Pinpoint the cell where the given text exists, returning its [X, Y] midpoint coordinate. 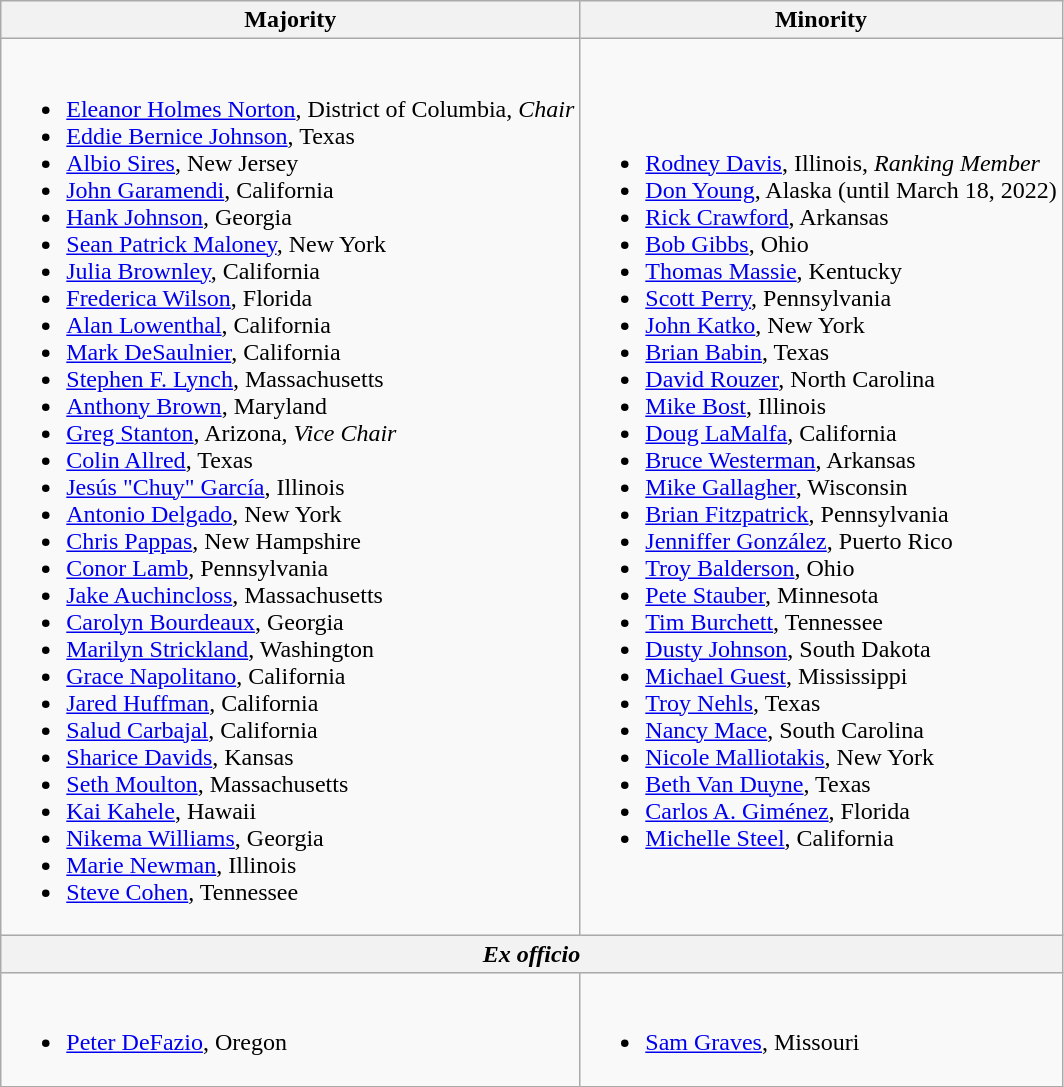
Minority [821, 20]
Ex officio [532, 954]
Majority [290, 20]
Peter DeFazio, Oregon [290, 1030]
Sam Graves, Missouri [821, 1030]
